Provide the (x, y) coordinate of the cell's center where the given text is located.  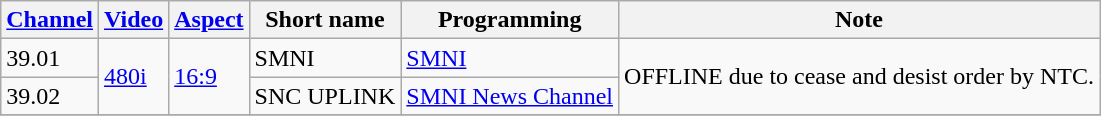
Programming (510, 20)
Channel (50, 20)
OFFLINE due to cease and desist order by NTC. (860, 77)
Video (134, 20)
Short name (325, 20)
16:9 (209, 77)
39.02 (50, 96)
Note (860, 20)
Aspect (209, 20)
SNC UPLINK (325, 96)
SMNI News Channel (510, 96)
480i (134, 77)
39.01 (50, 58)
